Identify which cell holds the provided text, then report its [X, Y] central coordinate. 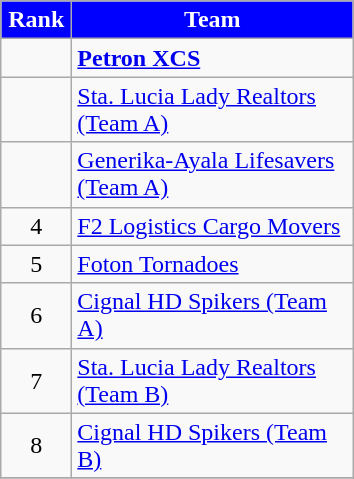
Foton Tornadoes [212, 264]
6 [36, 316]
F2 Logistics Cargo Movers [212, 226]
8 [36, 446]
4 [36, 226]
5 [36, 264]
Rank [36, 20]
Sta. Lucia Lady Realtors (Team B) [212, 380]
Cignal HD Spikers (Team A) [212, 316]
Cignal HD Spikers (Team B) [212, 446]
Sta. Lucia Lady Realtors (Team A) [212, 110]
Team [212, 20]
Generika-Ayala Lifesavers (Team A) [212, 174]
7 [36, 380]
Petron XCS [212, 58]
